Find where the given text appears and provide that cell's center as [x, y] coordinate. 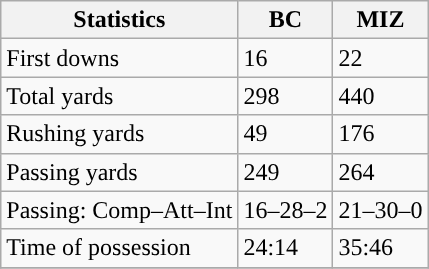
440 [380, 96]
Passing yards [120, 172]
249 [286, 172]
24:14 [286, 248]
MIZ [380, 20]
22 [380, 58]
176 [380, 134]
Passing: Comp–Att–Int [120, 210]
16–28–2 [286, 210]
21–30–0 [380, 210]
Time of possession [120, 248]
First downs [120, 58]
Total yards [120, 96]
Rushing yards [120, 134]
264 [380, 172]
Statistics [120, 20]
BC [286, 20]
35:46 [380, 248]
298 [286, 96]
49 [286, 134]
16 [286, 58]
